From the cell containing the given text, extract its center point as [X, Y] coordinate. 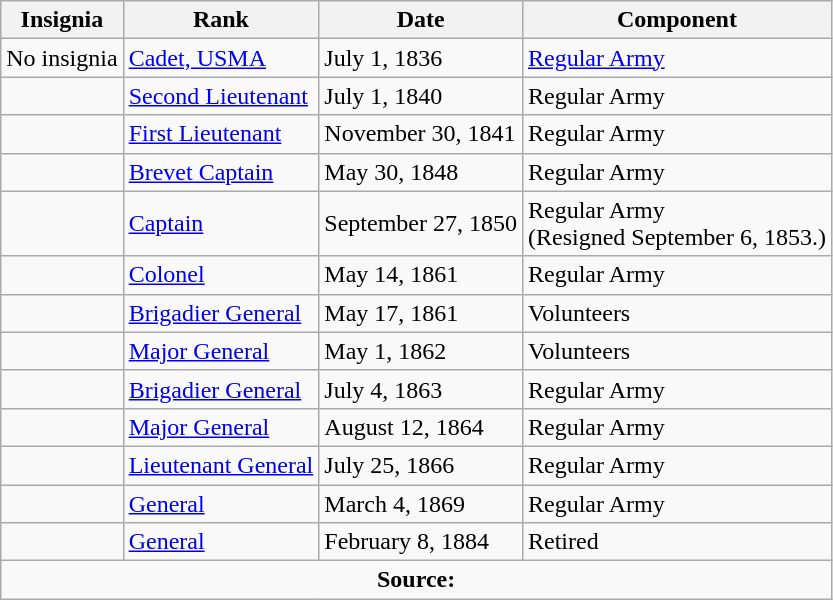
Captain [221, 224]
November 30, 1841 [421, 134]
Date [421, 20]
First Lieutenant [221, 134]
Colonel [221, 275]
August 12, 1864 [421, 427]
March 4, 1869 [421, 503]
May 1, 1862 [421, 351]
Second Lieutenant [221, 96]
July 25, 1866 [421, 465]
Regular Army(Resigned September 6, 1853.) [676, 224]
May 30, 1848 [421, 172]
July 1, 1836 [421, 58]
Lieutenant General [221, 465]
Source: [416, 580]
May 14, 1861 [421, 275]
No insignia [62, 58]
Insignia [62, 20]
May 17, 1861 [421, 313]
Component [676, 20]
July 4, 1863 [421, 389]
February 8, 1884 [421, 542]
Retired [676, 542]
Rank [221, 20]
September 27, 1850 [421, 224]
July 1, 1840 [421, 96]
Brevet Captain [221, 172]
Cadet, USMA [221, 58]
